Return (x, y) of the center of cell containing provided text 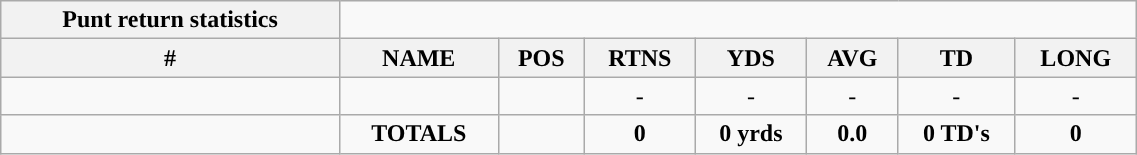
Punt return statistics (170, 20)
0.0 (852, 134)
RTNS (640, 58)
0 yrds (750, 134)
LONG (1076, 58)
YDS (750, 58)
AVG (852, 58)
0 TD's (956, 134)
# (170, 58)
NAME (418, 58)
TOTALS (418, 134)
POS (541, 58)
TD (956, 58)
